Capture the cell that displays the provided text and extract its (x, y) central coordinate. 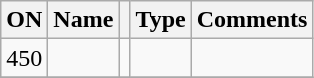
ON (24, 20)
Type (160, 20)
Name (84, 20)
Comments (252, 20)
450 (24, 58)
